Pinpoint the cell where the given text exists, returning its (x, y) midpoint coordinate. 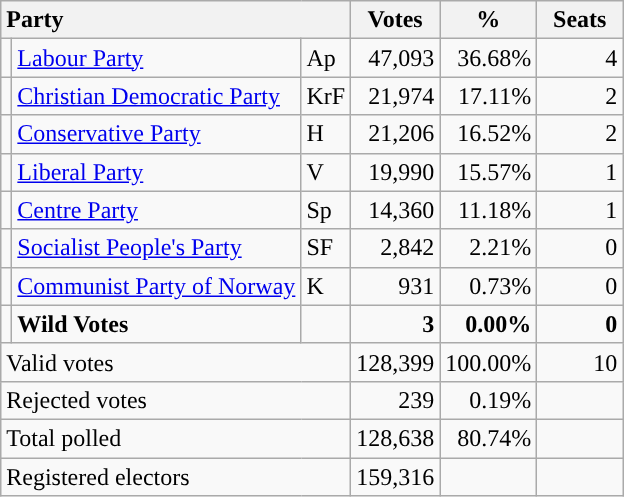
14,360 (396, 210)
931 (396, 286)
2.21% (488, 248)
0.73% (488, 286)
128,638 (396, 438)
100.00% (488, 362)
Seats (580, 20)
SF (326, 248)
Labour Party (156, 58)
V (326, 172)
Socialist People's Party (156, 248)
Party (176, 20)
2,842 (396, 248)
Votes (396, 20)
128,399 (396, 362)
11.18% (488, 210)
H (326, 134)
K (326, 286)
Total polled (176, 438)
Centre Party (156, 210)
KrF (326, 96)
Registered electors (176, 477)
36.68% (488, 58)
% (488, 20)
17.11% (488, 96)
10 (580, 362)
Wild Votes (156, 324)
15.57% (488, 172)
80.74% (488, 438)
159,316 (396, 477)
47,093 (396, 58)
Conservative Party (156, 134)
Sp (326, 210)
Rejected votes (176, 400)
Valid votes (176, 362)
0.00% (488, 324)
0.19% (488, 400)
21,206 (396, 134)
4 (580, 58)
21,974 (396, 96)
Ap (326, 58)
239 (396, 400)
16.52% (488, 134)
Christian Democratic Party (156, 96)
Communist Party of Norway (156, 286)
Liberal Party (156, 172)
3 (396, 324)
19,990 (396, 172)
